Locate the cell with the specified text and output its [x, y] center coordinate. 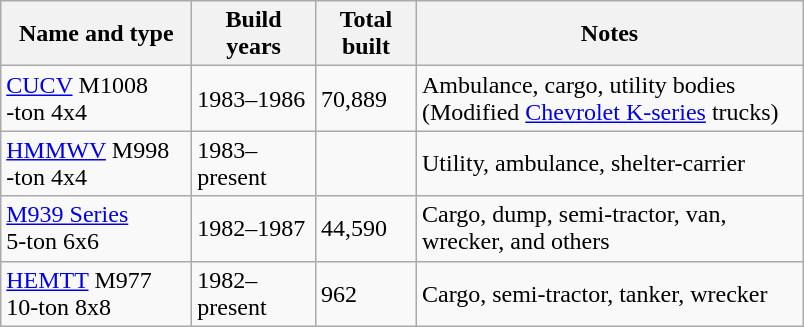
70,889 [366, 98]
HMMWV M998-ton 4x4 [96, 164]
1982–present [254, 294]
1983–present [254, 164]
1983–1986 [254, 98]
HEMTT M97710-ton 8x8 [96, 294]
962 [366, 294]
1982–1987 [254, 228]
Notes [609, 34]
Utility, ambulance, shelter-carrier [609, 164]
44,590 [366, 228]
Cargo, semi-tractor, tanker, wrecker [609, 294]
Build years [254, 34]
Name and type [96, 34]
Total built [366, 34]
Cargo, dump, semi-tractor, van, wrecker, and others [609, 228]
CUCV M1008-ton 4x4 [96, 98]
M939 Series5-ton 6x6 [96, 228]
Ambulance, cargo, utility bodies(Modified Chevrolet K-series trucks) [609, 98]
